From the cell containing the given text, extract its center point as (x, y) coordinate. 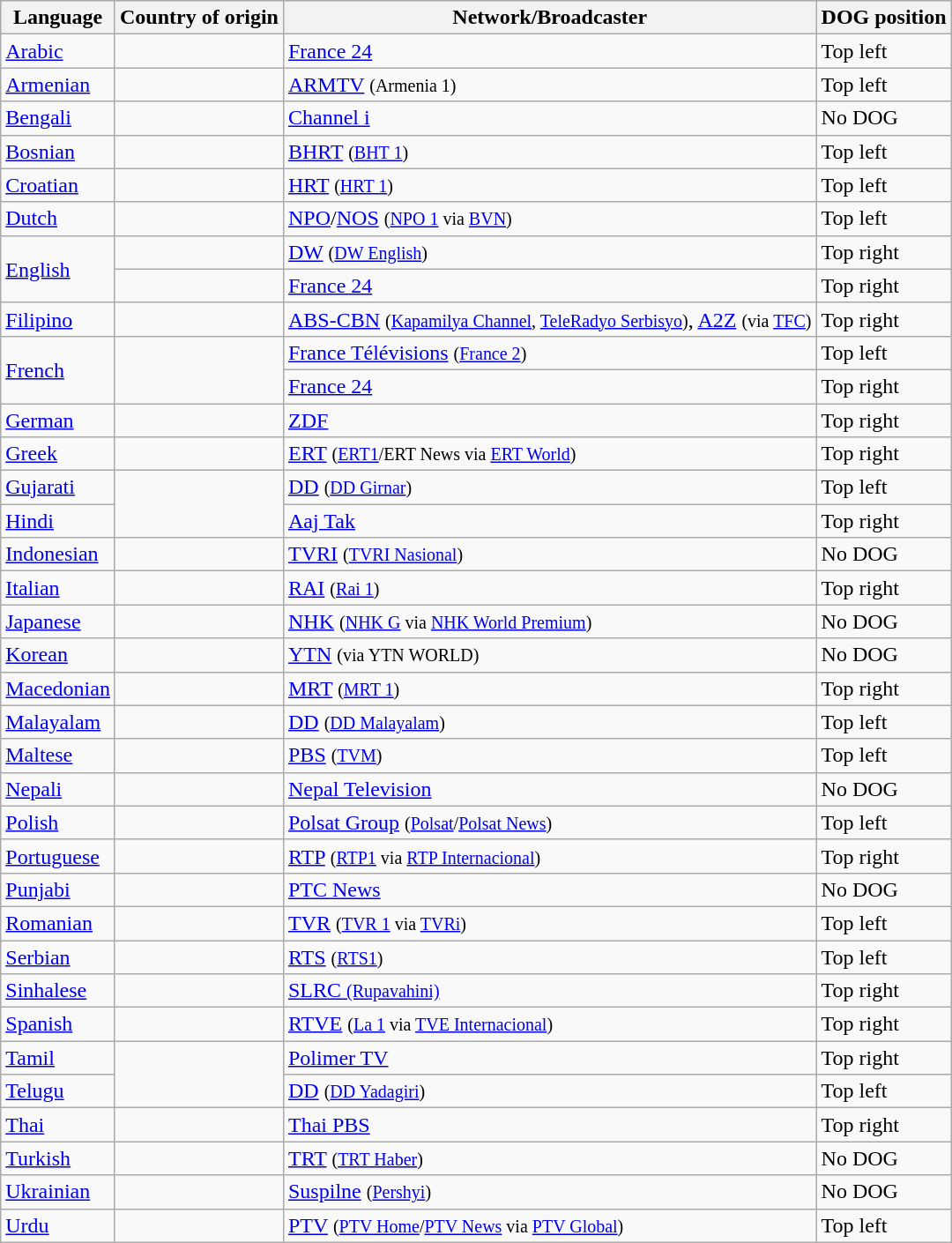
ARMTV (Armenia 1) (550, 85)
Thai (58, 1125)
TVRI (TVRI Nasional) (550, 555)
Dutch (58, 219)
BHRT (BHT 1) (550, 152)
Suspilne (Pershyi) (550, 1192)
Urdu (58, 1225)
TRT (TRT Haber) (550, 1158)
Tamil (58, 1058)
RAI (Rai 1) (550, 588)
Portuguese (58, 856)
Punjabi (58, 889)
Arabic (58, 51)
RTVE (La 1 via TVE Internacional) (550, 1024)
Filipino (58, 319)
Maltese (58, 755)
TVR (TVR 1 via TVRi) (550, 923)
HRT (HRT 1) (550, 185)
RTP (RTP1 via RTP Internacional) (550, 856)
Telugu (58, 1091)
France Télévisions (France 2) (550, 353)
ERT (ERT1/ERT News via ERT World) (550, 454)
Macedonian (58, 688)
Sinhalese (58, 991)
NHK (NHK G via NHK World Premium) (550, 621)
French (58, 369)
Bengali (58, 118)
Polish (58, 822)
ABS-CBN (Kapamilya Channel, TeleRadyo Serbisyo), A2Z (via TFC) (550, 319)
ZDF (550, 421)
YTN (via YTN WORLD) (550, 655)
Romanian (58, 923)
DD (DD Girnar) (550, 488)
Network/Broadcaster (550, 18)
Polsat Group (Polsat/Polsat News) (550, 822)
Serbian (58, 956)
Thai PBS (550, 1125)
Bosnian (58, 152)
Turkish (58, 1158)
DW (DW English) (550, 252)
Greek (58, 454)
Spanish (58, 1024)
PTV (PTV Home/PTV News via PTV Global) (550, 1225)
Japanese (58, 621)
Croatian (58, 185)
DD (DD Yadagiri) (550, 1091)
PTC News (550, 889)
English (58, 269)
Indonesian (58, 555)
DD (DD Malayalam) (550, 722)
RTS (RTS1) (550, 956)
Italian (58, 588)
Aaj Tak (550, 521)
Gujarati (58, 488)
Nepal Television (550, 789)
Ukrainian (58, 1192)
German (58, 421)
Hindi (58, 521)
Malayalam (58, 722)
Armenian (58, 85)
NPO/NOS (NPO 1 via BVN) (550, 219)
Nepali (58, 789)
Country of origin (199, 18)
Korean (58, 655)
PBS (TVM) (550, 755)
SLRC (Rupavahini) (550, 991)
Language (58, 18)
MRT (MRT 1) (550, 688)
Polimer TV (550, 1058)
DOG position (883, 18)
Channel i (550, 118)
